Locate the cell with the specified text and output its [x, y] center coordinate. 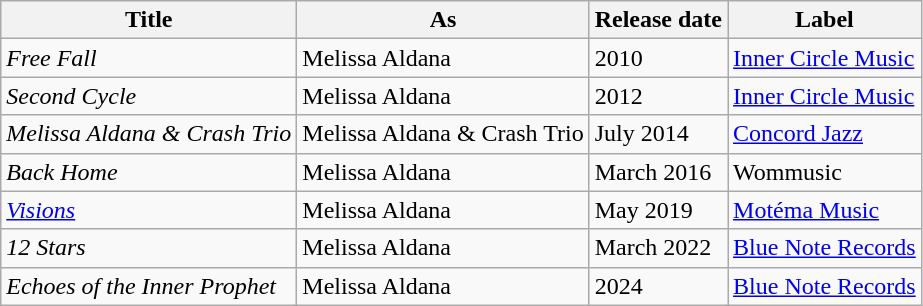
Visions [149, 210]
Concord Jazz [825, 134]
Title [149, 20]
Back Home [149, 172]
March 2022 [658, 248]
Second Cycle [149, 96]
March 2016 [658, 172]
12 Stars [149, 248]
2010 [658, 58]
Free Fall [149, 58]
May 2019 [658, 210]
Wommusic [825, 172]
Label [825, 20]
Echoes of the Inner Prophet [149, 286]
As [443, 20]
Motéma Music [825, 210]
2012 [658, 96]
Release date [658, 20]
July 2014 [658, 134]
2024 [658, 286]
